Find where the given text appears and provide that cell's center as (x, y) coordinate. 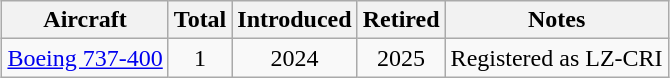
Total (200, 20)
2025 (401, 58)
Retired (401, 20)
Aircraft (85, 20)
Boeing 737-400 (85, 58)
Notes (556, 20)
2024 (294, 58)
Introduced (294, 20)
1 (200, 58)
Registered as LZ-CRI (556, 58)
